Return (X, Y) of the center of cell containing provided text 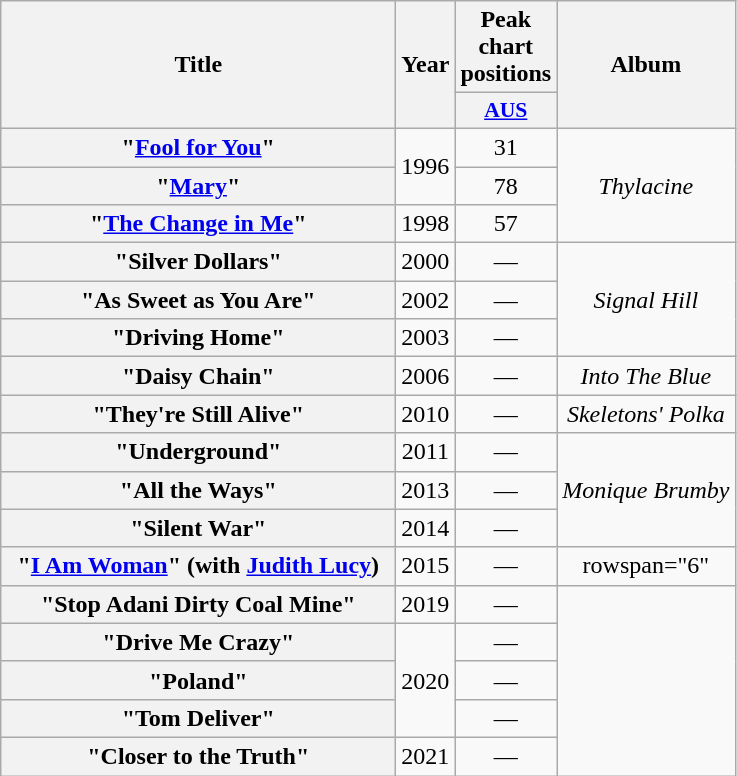
"Mary" (198, 185)
Year (426, 65)
2019 (426, 604)
2020 (426, 680)
31 (506, 147)
2006 (426, 376)
2000 (426, 262)
Monique Brumby (646, 490)
"Tom Deliver" (198, 718)
Thylacine (646, 185)
Signal Hill (646, 300)
1996 (426, 166)
2013 (426, 490)
"Silent War" (198, 528)
78 (506, 185)
"Fool for You" (198, 147)
"I Am Woman" (with Judith Lucy) (198, 566)
2015 (426, 566)
AUS (506, 111)
"The Change in Me" (198, 224)
"They're Still Alive" (198, 414)
"Poland" (198, 680)
"As Sweet as You Are" (198, 300)
"All the Ways" (198, 490)
"Silver Dollars" (198, 262)
"Driving Home" (198, 338)
"Daisy Chain" (198, 376)
2003 (426, 338)
"Underground" (198, 452)
2010 (426, 414)
2021 (426, 756)
"Drive Me Crazy" (198, 642)
Album (646, 65)
Skeletons' Polka (646, 414)
57 (506, 224)
Peak chart positions (506, 47)
rowspan="6" (646, 566)
"Closer to the Truth" (198, 756)
2014 (426, 528)
1998 (426, 224)
Title (198, 65)
2002 (426, 300)
"Stop Adani Dirty Coal Mine" (198, 604)
2011 (426, 452)
Into The Blue (646, 376)
